Determine the [X, Y] coordinate at the center of the cell enclosing the given text.  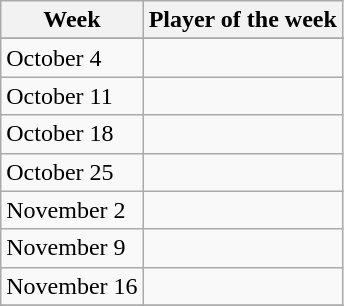
November 9 [72, 248]
October 11 [72, 96]
November 16 [72, 286]
October 25 [72, 172]
Player of the week [242, 20]
November 2 [72, 210]
October 4 [72, 58]
Week [72, 20]
October 18 [72, 134]
